Identify which cell holds the provided text, then report its [x, y] central coordinate. 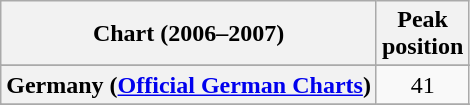
Peakposition [422, 34]
41 [422, 85]
Germany (Official German Charts) [189, 85]
Chart (2006–2007) [189, 34]
